Return the [X, Y] coordinate for the center point of the cell that contains the specified text.  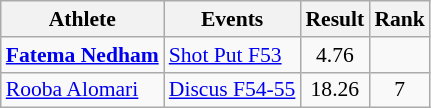
Athlete [82, 19]
Fatema Nedham [82, 55]
Rank [400, 19]
Events [232, 19]
Shot Put F53 [232, 55]
7 [400, 90]
4.76 [334, 55]
Result [334, 19]
Discus F54-55 [232, 90]
18.26 [334, 90]
Rooba Alomari [82, 90]
